Provide the (X, Y) coordinate of the cell's center where the given text is located.  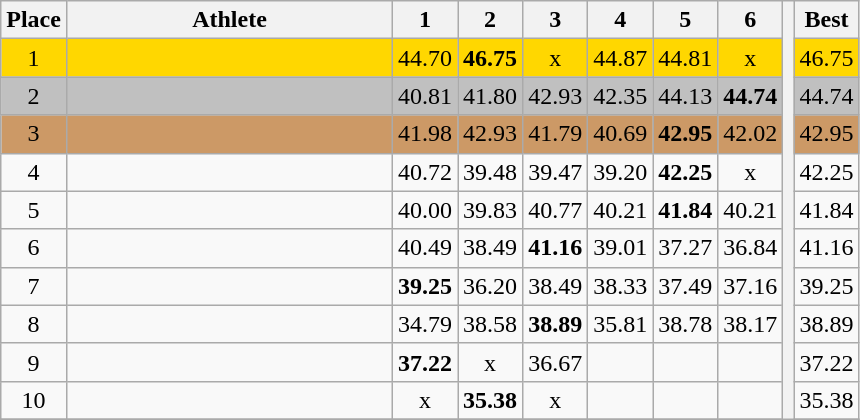
44.13 (686, 96)
39.20 (620, 172)
38.78 (686, 324)
9 (34, 362)
40.69 (620, 134)
34.79 (426, 324)
40.81 (426, 96)
37.27 (686, 248)
40.00 (426, 210)
10 (34, 400)
41.79 (556, 134)
41.98 (426, 134)
44.87 (620, 58)
40.77 (556, 210)
39.48 (490, 172)
39.47 (556, 172)
38.58 (490, 324)
36.84 (750, 248)
8 (34, 324)
35.81 (620, 324)
41.80 (490, 96)
Athlete (229, 20)
36.67 (556, 362)
44.70 (426, 58)
38.17 (750, 324)
39.01 (620, 248)
37.16 (750, 286)
37.49 (686, 286)
40.49 (426, 248)
42.35 (620, 96)
39.83 (490, 210)
36.20 (490, 286)
44.81 (686, 58)
Place (34, 20)
40.72 (426, 172)
7 (34, 286)
42.02 (750, 134)
Best (826, 20)
38.33 (620, 286)
